Detect which cell encompasses the target text, then output its (X, Y) center coordinate. 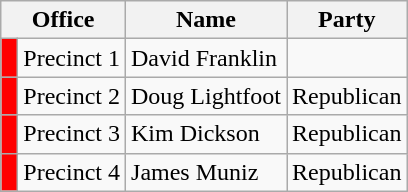
Precinct 3 (72, 134)
Kim Dickson (206, 134)
Precinct 1 (72, 58)
Office (64, 20)
Party (347, 20)
David Franklin (206, 58)
James Muniz (206, 172)
Doug Lightfoot (206, 96)
Precinct 2 (72, 96)
Name (206, 20)
Precinct 4 (72, 172)
